From the cell containing the given text, extract its center point as [X, Y] coordinate. 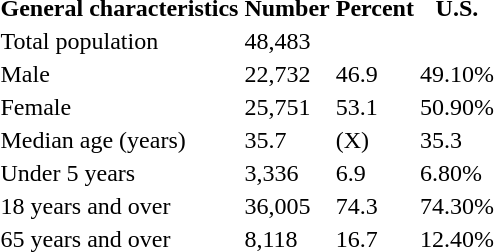
48,483 [287, 41]
53.1 [374, 107]
74.3 [374, 206]
22,732 [287, 74]
36,005 [287, 206]
25,751 [287, 107]
46.9 [374, 74]
6.9 [374, 173]
(X) [374, 140]
3,336 [287, 173]
35.7 [287, 140]
